Return (x, y) of the center of cell containing provided text 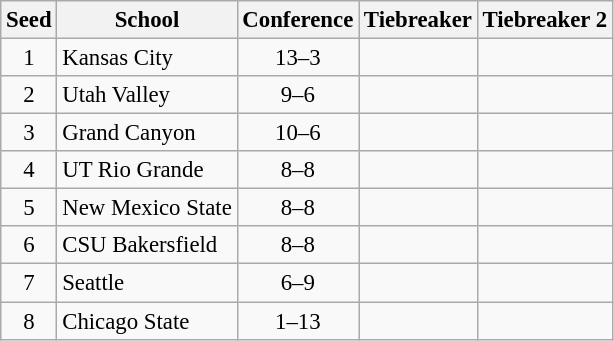
Kansas City (147, 58)
10–6 (298, 133)
UT Rio Grande (147, 170)
Conference (298, 20)
1–13 (298, 321)
Seattle (147, 283)
Utah Valley (147, 95)
CSU Bakersfield (147, 245)
Chicago State (147, 321)
2 (29, 95)
7 (29, 283)
4 (29, 170)
5 (29, 208)
Tiebreaker 2 (544, 20)
Seed (29, 20)
1 (29, 58)
9–6 (298, 95)
6 (29, 245)
3 (29, 133)
6–9 (298, 283)
8 (29, 321)
Grand Canyon (147, 133)
Tiebreaker (418, 20)
School (147, 20)
New Mexico State (147, 208)
13–3 (298, 58)
